Pinpoint the cell where the given text exists, returning its [x, y] midpoint coordinate. 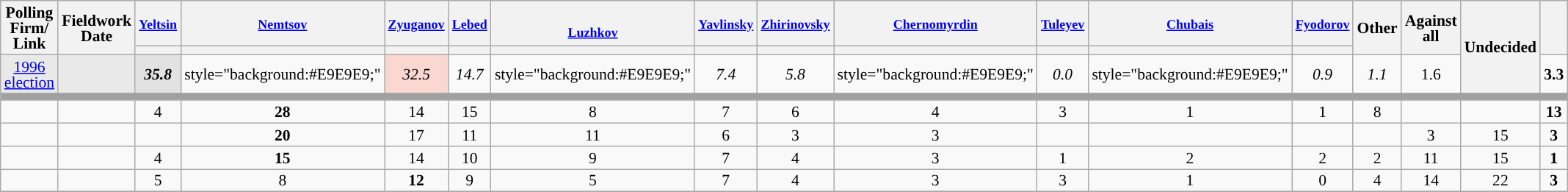
5.8 [795, 74]
35.8 [158, 74]
Luzhkov [593, 24]
1.6 [1431, 74]
Zhirinovsky [795, 24]
3.3 [1553, 74]
Against all [1431, 28]
0 [1323, 181]
7.4 [725, 74]
0.0 [1063, 74]
Yavlinsky [725, 24]
Other [1377, 28]
10 [470, 157]
20 [282, 135]
Polling Firm/Link [29, 28]
Nemtsov [282, 24]
FieldworkDate [97, 28]
17 [417, 135]
1.1 [1377, 74]
1996 election [29, 74]
Yeltsin [158, 24]
22 [1500, 181]
Fyodorov [1323, 24]
14.7 [470, 74]
0.9 [1323, 74]
12 [417, 181]
Zyuganov [417, 24]
Undecided [1500, 47]
32.5 [417, 74]
28 [282, 112]
13 [1553, 112]
Chernomyrdin [935, 24]
Chubais [1189, 24]
Lebed [470, 24]
Tuleyev [1063, 24]
